Locate the cell with the specified text and output its [x, y] center coordinate. 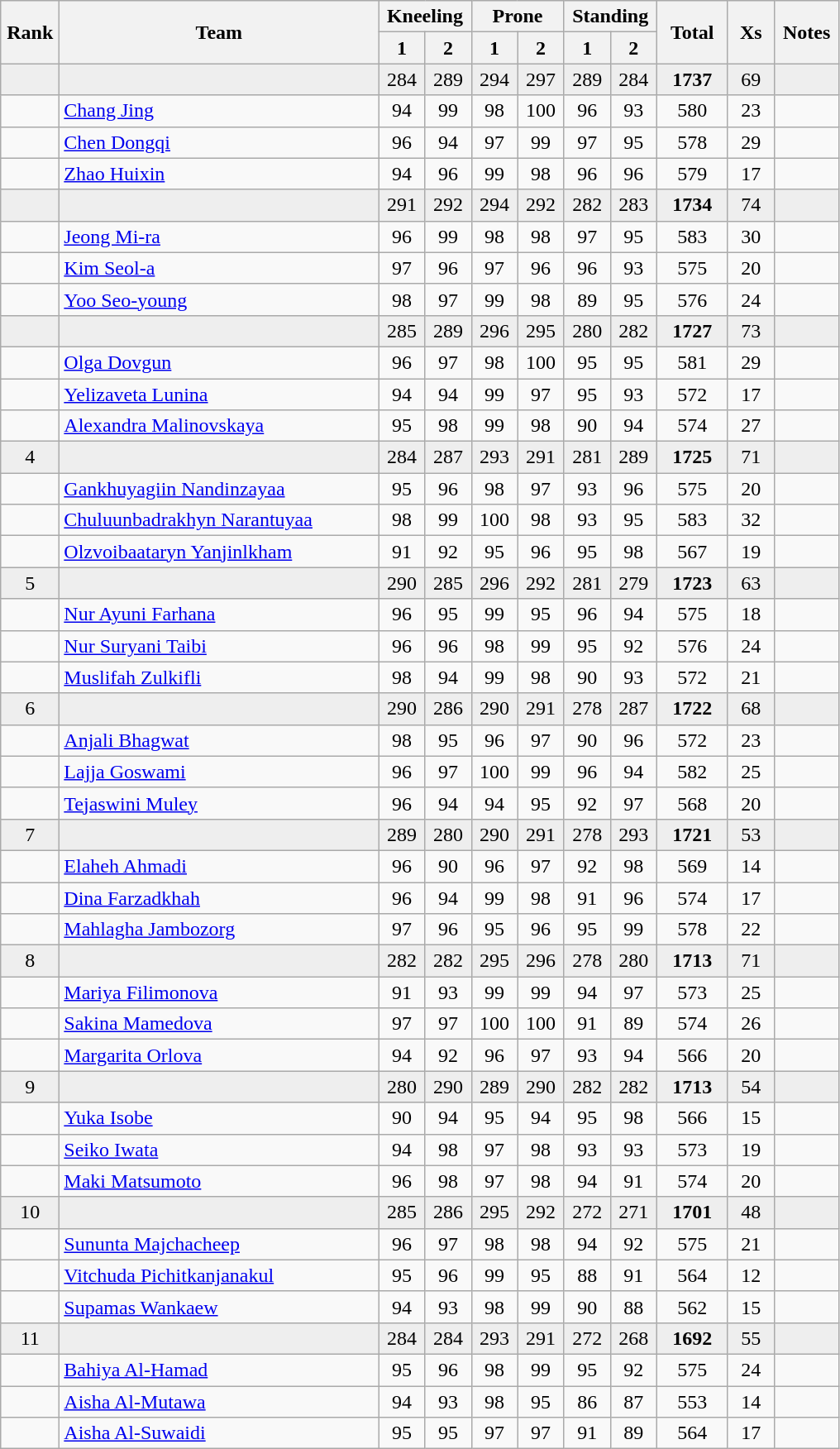
Chuluunbadrakhyn Narantuyaa [219, 520]
Lajja Goswami [219, 772]
Maki Matsumoto [219, 1181]
Prone [518, 17]
Notes [807, 32]
Mahlagha Jambozorg [219, 930]
Zhao Huixin [219, 174]
Chen Dongqi [219, 142]
Xs [751, 32]
Yoo Seo-young [219, 299]
Supamas Wankaew [219, 1307]
5 [30, 583]
Olga Dovgun [219, 362]
4 [30, 457]
Aisha Al-Suwaidi [219, 1433]
74 [751, 205]
1723 [692, 583]
48 [751, 1212]
Total [692, 32]
63 [751, 583]
580 [692, 111]
9 [30, 1087]
7 [30, 834]
Vitchuda Pichitkanjanakul [219, 1275]
553 [692, 1402]
10 [30, 1212]
12 [751, 1275]
Kneeling [425, 17]
567 [692, 552]
55 [751, 1338]
Elaheh Ahmadi [219, 866]
Seiko Iwata [219, 1150]
Aisha Al-Mutawa [219, 1402]
68 [751, 709]
54 [751, 1087]
297 [541, 79]
86 [587, 1402]
73 [751, 331]
Team [219, 32]
Jeong Mi-ra [219, 237]
279 [633, 583]
Standing [610, 17]
26 [751, 1024]
Margarita Orlova [219, 1055]
1725 [692, 457]
562 [692, 1307]
Nur Ayuni Farhana [219, 615]
Alexandra Malinovskaya [219, 426]
Muslifah Zulkifli [219, 677]
Rank [30, 32]
11 [30, 1338]
Mariya Filimonova [219, 992]
1721 [692, 834]
Bahiya Al-Hamad [219, 1370]
1722 [692, 709]
569 [692, 866]
87 [633, 1402]
32 [751, 520]
30 [751, 237]
581 [692, 362]
Yuka Isobe [219, 1118]
6 [30, 709]
568 [692, 803]
1701 [692, 1212]
Dina Farzadkhah [219, 897]
Tejaswini Muley [219, 803]
27 [751, 426]
1734 [692, 205]
Kim Seol-a [219, 268]
22 [751, 930]
1692 [692, 1338]
Gankhuyagiin Nandinzayaa [219, 489]
Sakina Mamedova [219, 1024]
283 [633, 205]
268 [633, 1338]
18 [751, 615]
Nur Suryani Taibi [219, 646]
271 [633, 1212]
69 [751, 79]
1737 [692, 79]
582 [692, 772]
Olzvoibaataryn Yanjinlkham [219, 552]
1727 [692, 331]
Sununta Majchacheep [219, 1244]
53 [751, 834]
8 [30, 961]
Chang Jing [219, 111]
Yelizaveta Lunina [219, 395]
Anjali Bhagwat [219, 740]
579 [692, 174]
